Extract the (x, y) coordinate from the center of the cell holding the provided text.  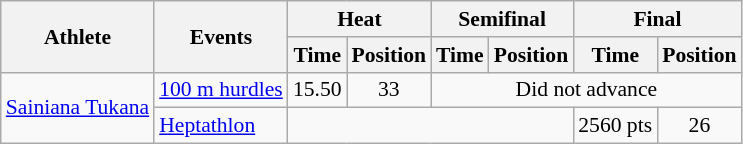
Sainiana Tukana (78, 108)
Semifinal (502, 19)
33 (389, 90)
26 (699, 126)
Did not advance (586, 90)
2560 pts (615, 126)
Final (657, 19)
Events (221, 36)
15.50 (318, 90)
Athlete (78, 36)
100 m hurdles (221, 90)
Heat (360, 19)
Heptathlon (221, 126)
